Search for the cell housing the specified text and yield its [X, Y] center coordinate. 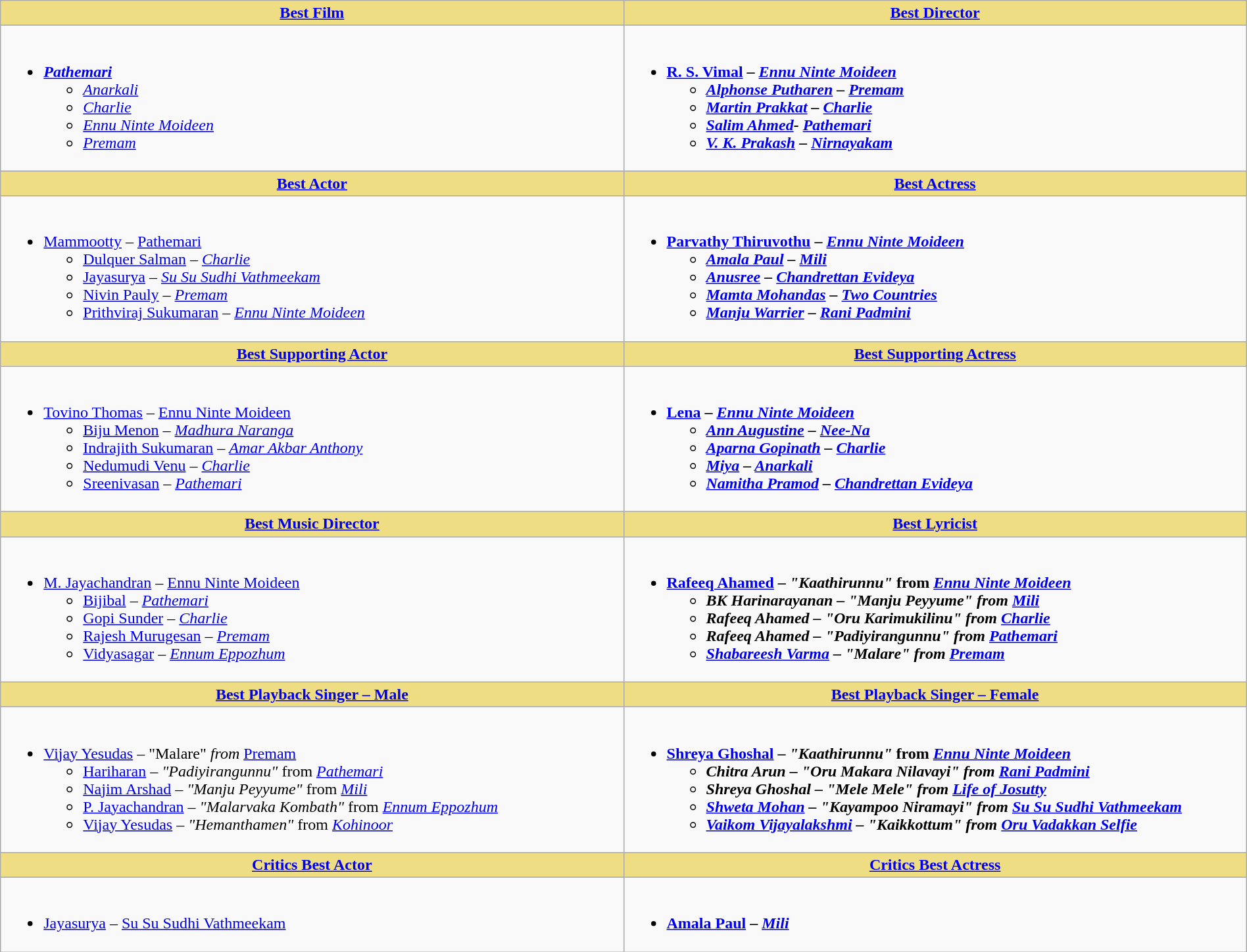
Best Actor [312, 183]
Tovino Thomas – Ennu Ninte MoideenBiju Menon – Madhura NarangaIndrajith Sukumaran – Amar Akbar AnthonyNedumudi Venu – CharlieSreenivasan – Pathemari [312, 439]
Amala Paul – Mili [935, 914]
R. S. Vimal – Ennu Ninte MoideenAlphonse Putharen – PremamMartin Prakkat – CharlieSalim Ahmed- PathemariV. K. Prakash – Nirnayakam [935, 99]
Best Lyricist [935, 524]
Jayasurya – Su Su Sudhi Vathmeekam [312, 914]
M. Jayachandran – Ennu Ninte MoideenBijibal – PathemariGopi Sunder – CharlieRajesh Murugesan – PremamVidyasagar – Ennum Eppozhum [312, 609]
Best Music Director [312, 524]
Lena – Ennu Ninte MoideenAnn Augustine – Nee-NaAparna Gopinath – CharlieMiya – AnarkaliNamitha Pramod – Chandrettan Evideya [935, 439]
Best Playback Singer – Female [935, 694]
Critics Best Actress [935, 865]
Best Actress [935, 183]
Best Director [935, 13]
Best Playback Singer – Male [312, 694]
PathemariAnarkaliCharlieEnnu Ninte MoideenPremam [312, 99]
Best Film [312, 13]
Mammootty – PathemariDulquer Salman – CharlieJayasurya – Su Su Sudhi VathmeekamNivin Pauly – PremamPrithviraj Sukumaran – Ennu Ninte Moideen [312, 268]
Critics Best Actor [312, 865]
Parvathy Thiruvothu – Ennu Ninte MoideenAmala Paul – MiliAnusree – Chandrettan EvideyaMamta Mohandas – Two CountriesManju Warrier – Rani Padmini [935, 268]
Best Supporting Actress [935, 354]
Best Supporting Actor [312, 354]
